Capture the cell that displays the provided text and extract its (X, Y) central coordinate. 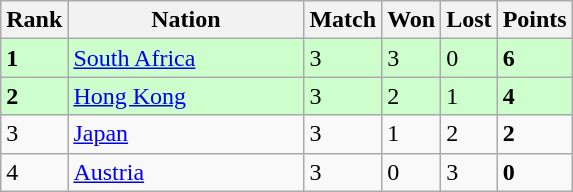
Austria (186, 172)
Points (534, 20)
Japan (186, 134)
6 (534, 58)
Won (412, 20)
Nation (186, 20)
Lost (469, 20)
Hong Kong (186, 96)
Rank (34, 20)
Match (343, 20)
South Africa (186, 58)
